Determine the [X, Y] coordinate at the center of the cell enclosing the given text.  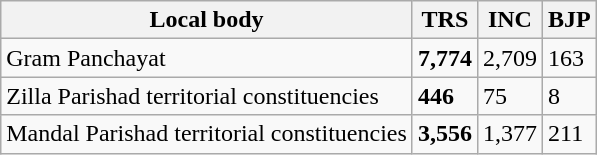
Local body [207, 20]
3,556 [444, 134]
75 [510, 96]
Gram Panchayat [207, 58]
7,774 [444, 58]
Zilla Parishad territorial constituencies [207, 96]
Mandal Parishad territorial constituencies [207, 134]
163 [569, 58]
BJP [569, 20]
2,709 [510, 58]
TRS [444, 20]
8 [569, 96]
446 [444, 96]
1,377 [510, 134]
INC [510, 20]
211 [569, 134]
